Identify which cell holds the provided text, then report its (x, y) central coordinate. 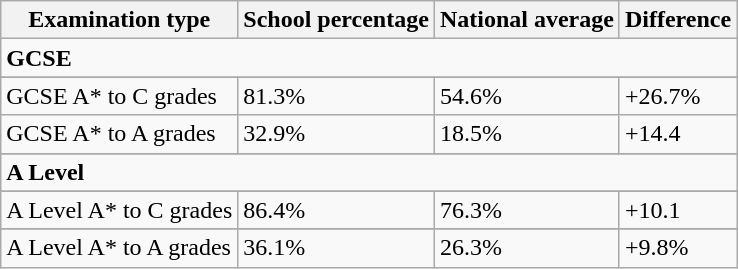
81.3% (336, 96)
A Level A* to C grades (120, 210)
36.1% (336, 248)
+26.7% (678, 96)
National average (526, 20)
School percentage (336, 20)
Examination type (120, 20)
76.3% (526, 210)
A Level A* to A grades (120, 248)
18.5% (526, 134)
Difference (678, 20)
GCSE (369, 58)
86.4% (336, 210)
A Level (369, 172)
GCSE A* to C grades (120, 96)
26.3% (526, 248)
+9.8% (678, 248)
GCSE A* to A grades (120, 134)
54.6% (526, 96)
+10.1 (678, 210)
32.9% (336, 134)
+14.4 (678, 134)
